Output the (X, Y) coordinate of the center of the cell containing the given text.  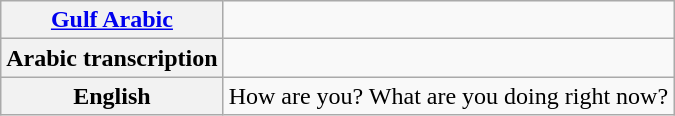
English (112, 96)
How are you? What are you doing right now? (448, 96)
Gulf Arabic (112, 20)
Arabic transcription (112, 58)
